Identify which cell holds the provided text, then report its (x, y) central coordinate. 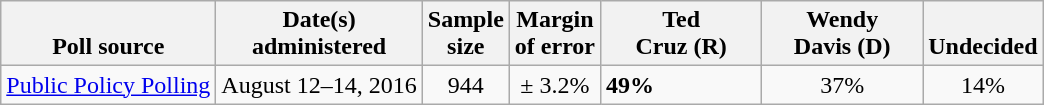
944 (466, 85)
WendyDavis (D) (842, 34)
Date(s)administered (319, 34)
± 3.2% (554, 85)
Marginof error (554, 34)
37% (842, 85)
August 12–14, 2016 (319, 85)
Public Policy Polling (108, 85)
TedCruz (R) (682, 34)
Poll source (108, 34)
Undecided (983, 34)
Samplesize (466, 34)
14% (983, 85)
49% (682, 85)
